Detect which cell encompasses the target text, then output its (X, Y) center coordinate. 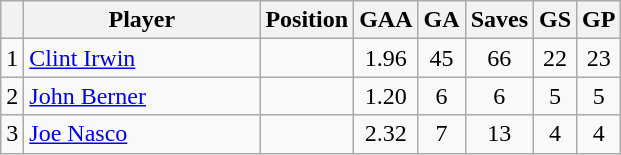
3 (12, 134)
GA (442, 20)
Saves (499, 20)
13 (499, 134)
GP (599, 20)
GAA (386, 20)
1 (12, 58)
Position (307, 20)
1.20 (386, 96)
2.32 (386, 134)
GS (556, 20)
Player (142, 20)
45 (442, 58)
66 (499, 58)
2 (12, 96)
1.96 (386, 58)
22 (556, 58)
23 (599, 58)
Joe Nasco (142, 134)
7 (442, 134)
John Berner (142, 96)
Clint Irwin (142, 58)
